For the text-containing cell, return its midpoint in [x, y] coordinate format. 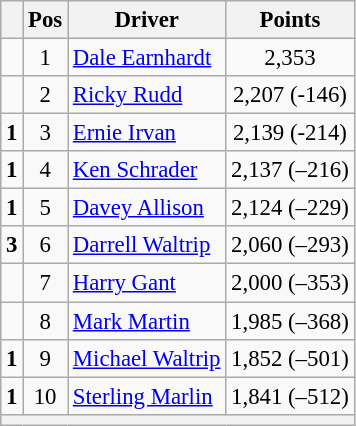
1,985 (–368) [290, 321]
2,137 (–216) [290, 170]
Ernie Irvan [147, 133]
2,124 (–229) [290, 208]
10 [46, 396]
Mark Martin [147, 321]
Harry Gant [147, 283]
2,207 (-146) [290, 95]
Dale Earnhardt [147, 58]
2,353 [290, 58]
2,060 (–293) [290, 245]
2,000 (–353) [290, 283]
4 [46, 170]
Driver [147, 20]
6 [46, 245]
Ken Schrader [147, 170]
Pos [46, 20]
7 [46, 283]
Davey Allison [147, 208]
Ricky Rudd [147, 95]
2 [46, 95]
1,852 (–501) [290, 358]
1,841 (–512) [290, 396]
Michael Waltrip [147, 358]
9 [46, 358]
Sterling Marlin [147, 396]
Points [290, 20]
5 [46, 208]
Darrell Waltrip [147, 245]
2,139 (-214) [290, 133]
8 [46, 321]
